Return (X, Y) of the center of cell containing provided text 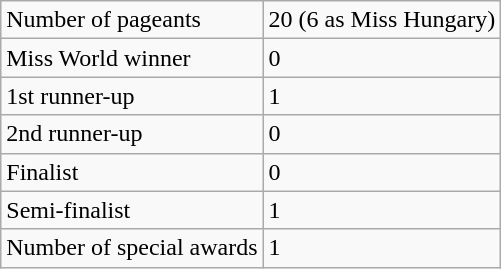
Finalist (132, 172)
2nd runner-up (132, 134)
Semi-finalist (132, 210)
20 (6 as Miss Hungary) (382, 20)
Number of special awards (132, 248)
Number of pageants (132, 20)
1st runner-up (132, 96)
Miss World winner (132, 58)
